Identify which cell holds the provided text, then report its (X, Y) central coordinate. 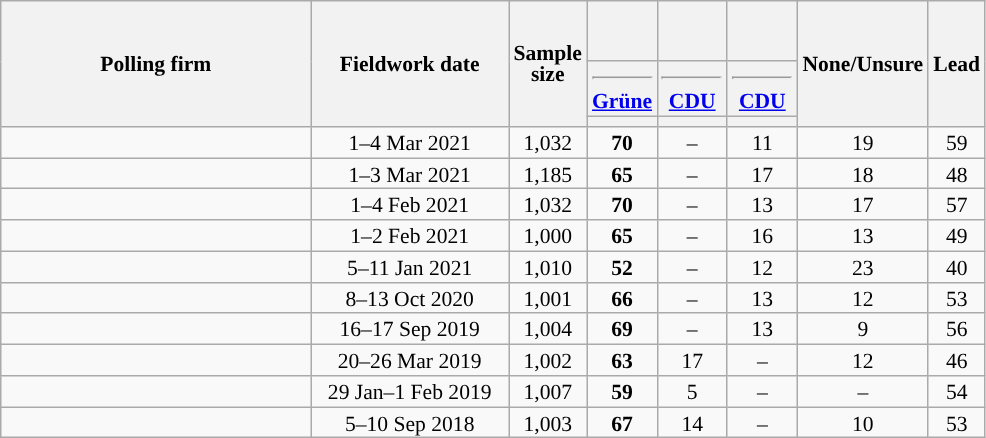
46 (956, 360)
52 (622, 266)
9 (862, 330)
14 (692, 422)
1–3 Mar 2021 (410, 174)
1,002 (547, 360)
63 (622, 360)
1,003 (547, 422)
66 (622, 298)
8–13 Oct 2020 (410, 298)
19 (862, 142)
49 (956, 236)
18 (862, 174)
48 (956, 174)
56 (956, 330)
5–10 Sep 2018 (410, 422)
1,185 (547, 174)
16–17 Sep 2019 (410, 330)
69 (622, 330)
Grüne (622, 89)
Samplesize (547, 64)
11 (762, 142)
Fieldwork date (410, 64)
1,004 (547, 330)
29 Jan–1 Feb 2019 (410, 392)
1–4 Mar 2021 (410, 142)
1,000 (547, 236)
1–2 Feb 2021 (410, 236)
23 (862, 266)
54 (956, 392)
5 (692, 392)
16 (762, 236)
1,007 (547, 392)
Polling firm (156, 64)
1,001 (547, 298)
Lead (956, 64)
20–26 Mar 2019 (410, 360)
40 (956, 266)
1–4 Feb 2021 (410, 204)
10 (862, 422)
None/Unsure (862, 64)
1,010 (547, 266)
5–11 Jan 2021 (410, 266)
67 (622, 422)
57 (956, 204)
